Output the [x, y] coordinate of the center of the cell containing the given text.  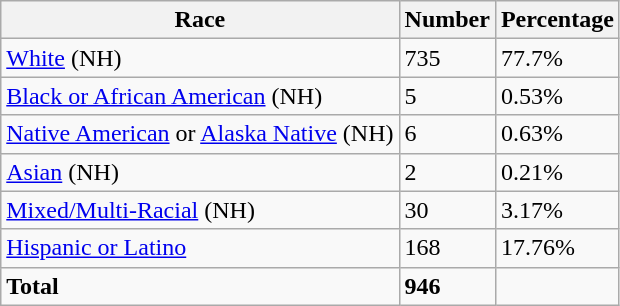
168 [447, 248]
Asian (NH) [200, 172]
735 [447, 58]
6 [447, 134]
0.21% [557, 172]
0.53% [557, 96]
0.63% [557, 134]
30 [447, 210]
White (NH) [200, 58]
Total [200, 286]
17.76% [557, 248]
77.7% [557, 58]
Percentage [557, 20]
Black or African American (NH) [200, 96]
Mixed/Multi-Racial (NH) [200, 210]
Native American or Alaska Native (NH) [200, 134]
3.17% [557, 210]
5 [447, 96]
946 [447, 286]
2 [447, 172]
Number [447, 20]
Race [200, 20]
Hispanic or Latino [200, 248]
